Capture the cell that displays the provided text and extract its (X, Y) central coordinate. 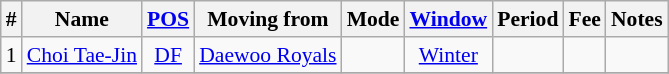
Mode (374, 19)
# (12, 19)
Period (528, 19)
Choi Tae-Jin (82, 55)
Daewoo Royals (268, 55)
1 (12, 55)
Notes (637, 19)
Moving from (268, 19)
DF (168, 55)
POS (168, 19)
Window (448, 19)
Fee (584, 19)
Name (82, 19)
Winter (448, 55)
